Return [x, y] of the center of cell containing provided text 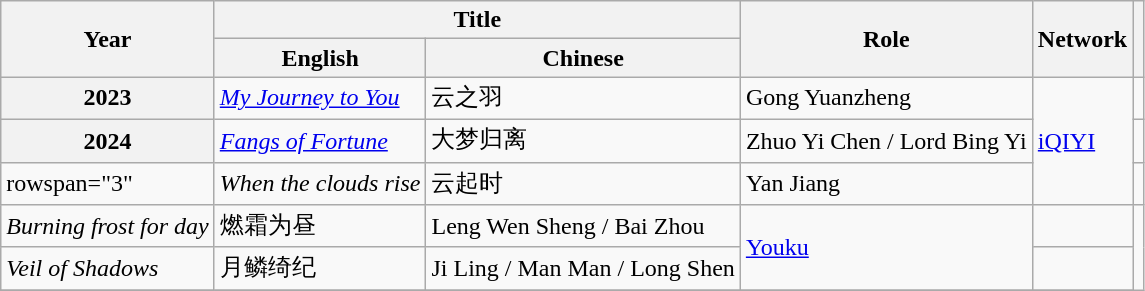
My Journey to You [320, 98]
燃霜为昼 [320, 226]
云之羽 [583, 98]
2024 [108, 140]
Network [1082, 39]
大梦归离 [583, 140]
iQIYI [1082, 141]
Yan Jiang [886, 184]
月鳞绮纪 [320, 268]
Zhuo Yi Chen / Lord Bing Yi [886, 140]
Veil of Shadows [108, 268]
2023 [108, 98]
Gong Yuanzheng [886, 98]
Title [477, 20]
Year [108, 39]
When the clouds rise [320, 184]
Youku [886, 248]
English [320, 58]
Role [886, 39]
Fangs of Fortune [320, 140]
云起时 [583, 184]
Chinese [583, 58]
Ji Ling / Man Man / Long Shen [583, 268]
Leng Wen Sheng / Bai Zhou [583, 226]
Burning frost for day [108, 226]
rowspan="3" [108, 184]
